Detect which cell encompasses the target text, then output its [x, y] center coordinate. 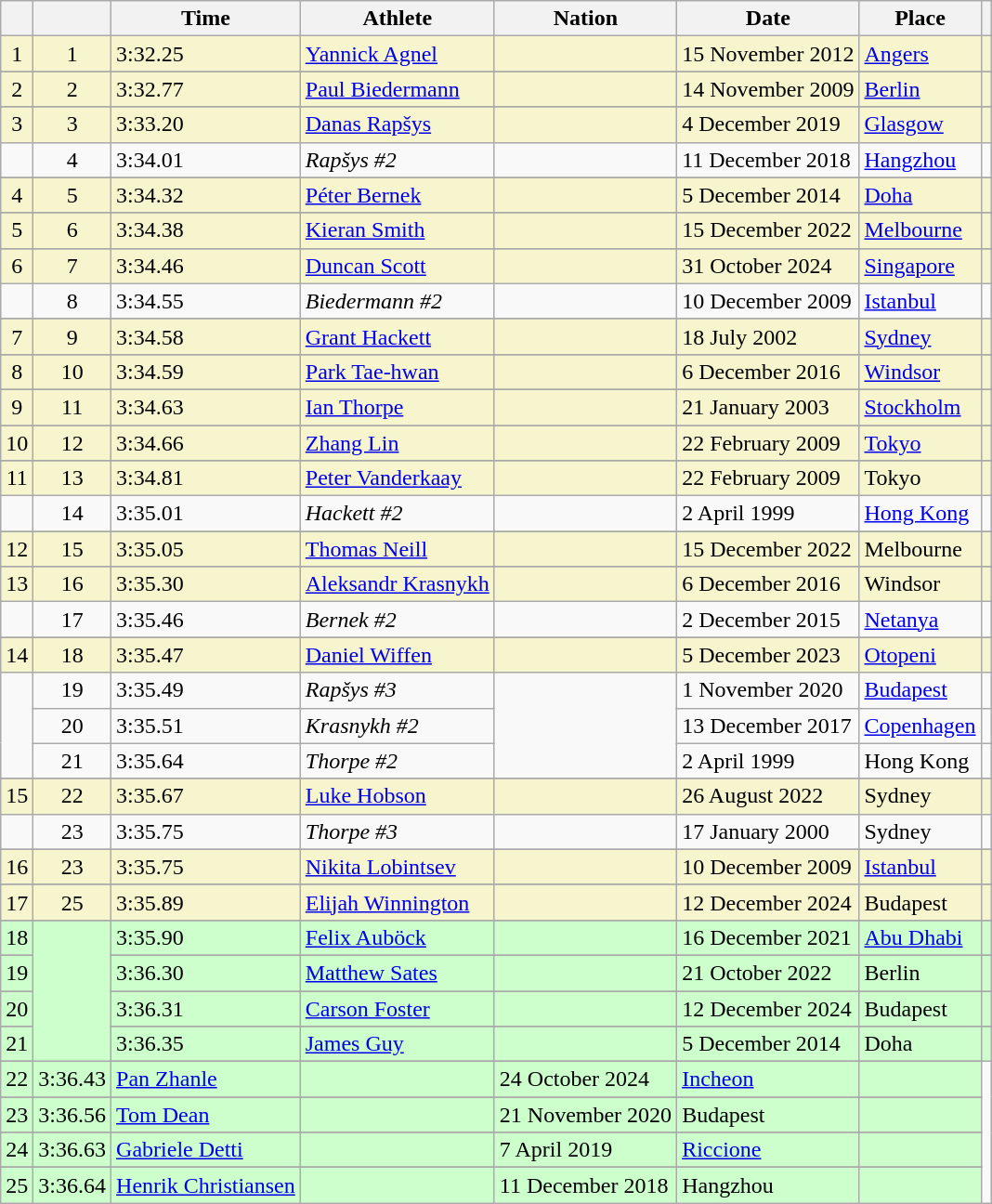
3:35.64 [206, 761]
Thorpe #3 [398, 831]
Park Tae-hwan [398, 372]
3:35.51 [206, 726]
3:35.47 [206, 655]
3:34.81 [206, 478]
Grant Hackett [398, 336]
Carson Foster [398, 1008]
Kieran Smith [398, 230]
3:36.63 [72, 1150]
Matthew Sates [398, 973]
24 October 2024 [585, 1080]
Athlete [398, 19]
Thomas Neill [398, 549]
13 December 2017 [768, 726]
Biedermann #2 [398, 301]
Incheon [768, 1080]
7 April 2019 [585, 1150]
Yannick Agnel [398, 54]
3:34.58 [206, 336]
Glasgow [920, 124]
21 January 2003 [768, 407]
3:34.66 [206, 443]
3:34.63 [206, 407]
1 November 2020 [768, 690]
Thorpe #2 [398, 761]
3:34.46 [206, 266]
3:35.46 [206, 620]
3:35.49 [206, 690]
21 October 2022 [768, 973]
Péter Bernek [398, 195]
Elijah Winnington [398, 902]
31 October 2024 [768, 266]
Krasnykh #2 [398, 726]
16 December 2021 [768, 937]
3:35.90 [206, 937]
3:35.30 [206, 584]
Ian Thorpe [398, 407]
3:36.30 [206, 973]
3:35.05 [206, 549]
Hackett #2 [398, 514]
Felix Auböck [398, 937]
3:36.31 [206, 1008]
Singapore [920, 266]
Angers [920, 54]
Rapšys #3 [398, 690]
Place [920, 19]
3:32.25 [206, 54]
3:36.64 [72, 1185]
15 November 2012 [768, 54]
4 December 2019 [768, 124]
3:35.89 [206, 902]
James Guy [398, 1044]
5 December 2023 [768, 655]
Riccione [768, 1150]
Luke Hobson [398, 796]
Copenhagen [920, 726]
Nation [585, 19]
3:36.35 [206, 1044]
3:34.59 [206, 372]
3:34.01 [206, 160]
Rapšys #2 [398, 160]
17 January 2000 [768, 831]
Gabriele Detti [206, 1150]
Danas Rapšys [398, 124]
Aleksandr Krasnykh [398, 584]
3:32.77 [206, 89]
Zhang Lin [398, 443]
3:36.56 [72, 1115]
3:33.20 [206, 124]
Abu Dhabi [920, 937]
Netanya [920, 620]
3:35.67 [206, 796]
18 July 2002 [768, 336]
Date [768, 19]
2 December 2015 [768, 620]
Stockholm [920, 407]
Henrik Christiansen [206, 1185]
Peter Vanderkaay [398, 478]
Daniel Wiffen [398, 655]
Otopeni [920, 655]
Duncan Scott [398, 266]
26 August 2022 [768, 796]
Bernek #2 [398, 620]
Paul Biedermann [398, 89]
3:34.38 [206, 230]
Tom Dean [206, 1115]
3:35.01 [206, 514]
Time [206, 19]
3:34.55 [206, 301]
Pan Zhanle [206, 1080]
21 November 2020 [585, 1115]
3:36.43 [72, 1080]
Nikita Lobintsev [398, 867]
24 [17, 1150]
3:34.32 [206, 195]
14 November 2009 [768, 89]
